Pinpoint the cell where the given text exists, returning its (x, y) midpoint coordinate. 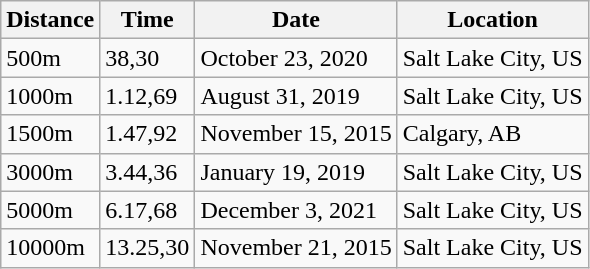
5000m (50, 210)
6.17,68 (148, 210)
13.25,30 (148, 248)
1000m (50, 96)
3.44,36 (148, 172)
October 23, 2020 (296, 58)
500m (50, 58)
38,30 (148, 58)
November 15, 2015 (296, 134)
1.47,92 (148, 134)
1.12,69 (148, 96)
November 21, 2015 (296, 248)
10000m (50, 248)
1500m (50, 134)
Location (492, 20)
Distance (50, 20)
August 31, 2019 (296, 96)
3000m (50, 172)
Time (148, 20)
December 3, 2021 (296, 210)
Date (296, 20)
January 19, 2019 (296, 172)
Calgary, AB (492, 134)
